Provide the (x, y) coordinate of the cell's center where the given text is located.  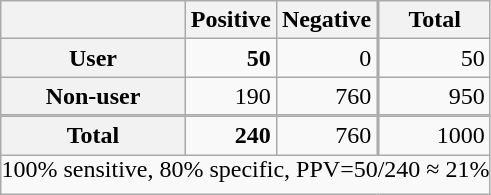
1000 (434, 135)
240 (230, 135)
950 (434, 96)
User (94, 58)
Negative (326, 20)
190 (230, 96)
0 (326, 58)
Positive (230, 20)
Non-user (94, 96)
100% sensitive, 80% specific, PPV=50/240 ≈ 21% (246, 174)
